Capture the cell that displays the provided text and extract its (X, Y) central coordinate. 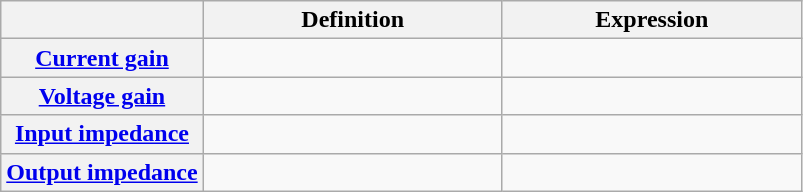
Expression (652, 20)
Definition (352, 20)
Voltage gain (102, 96)
Output impedance (102, 172)
Current gain (102, 58)
Input impedance (102, 134)
